Locate the cell with the specified text and output its (X, Y) center coordinate. 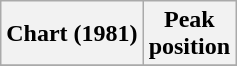
Chart (1981) (72, 34)
Peakposition (189, 34)
